Extract the (X, Y) coordinate from the center of the cell holding the provided text.  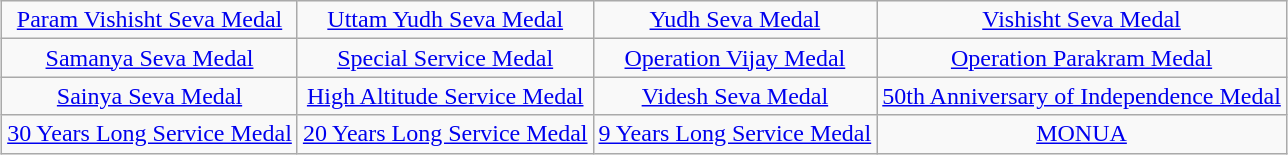
High Altitude Service Medal (445, 96)
9 Years Long Service Medal (735, 134)
20 Years Long Service Medal (445, 134)
Vishisht Seva Medal (1082, 20)
Param Vishisht Seva Medal (150, 20)
Samanya Seva Medal (150, 58)
Special Service Medal (445, 58)
Yudh Seva Medal (735, 20)
50th Anniversary of Independence Medal (1082, 96)
MONUA (1082, 134)
Videsh Seva Medal (735, 96)
Operation Vijay Medal (735, 58)
Uttam Yudh Seva Medal (445, 20)
Sainya Seva Medal (150, 96)
30 Years Long Service Medal (150, 134)
Operation Parakram Medal (1082, 58)
